Extract the [X, Y] coordinate from the center of the cell holding the provided text.  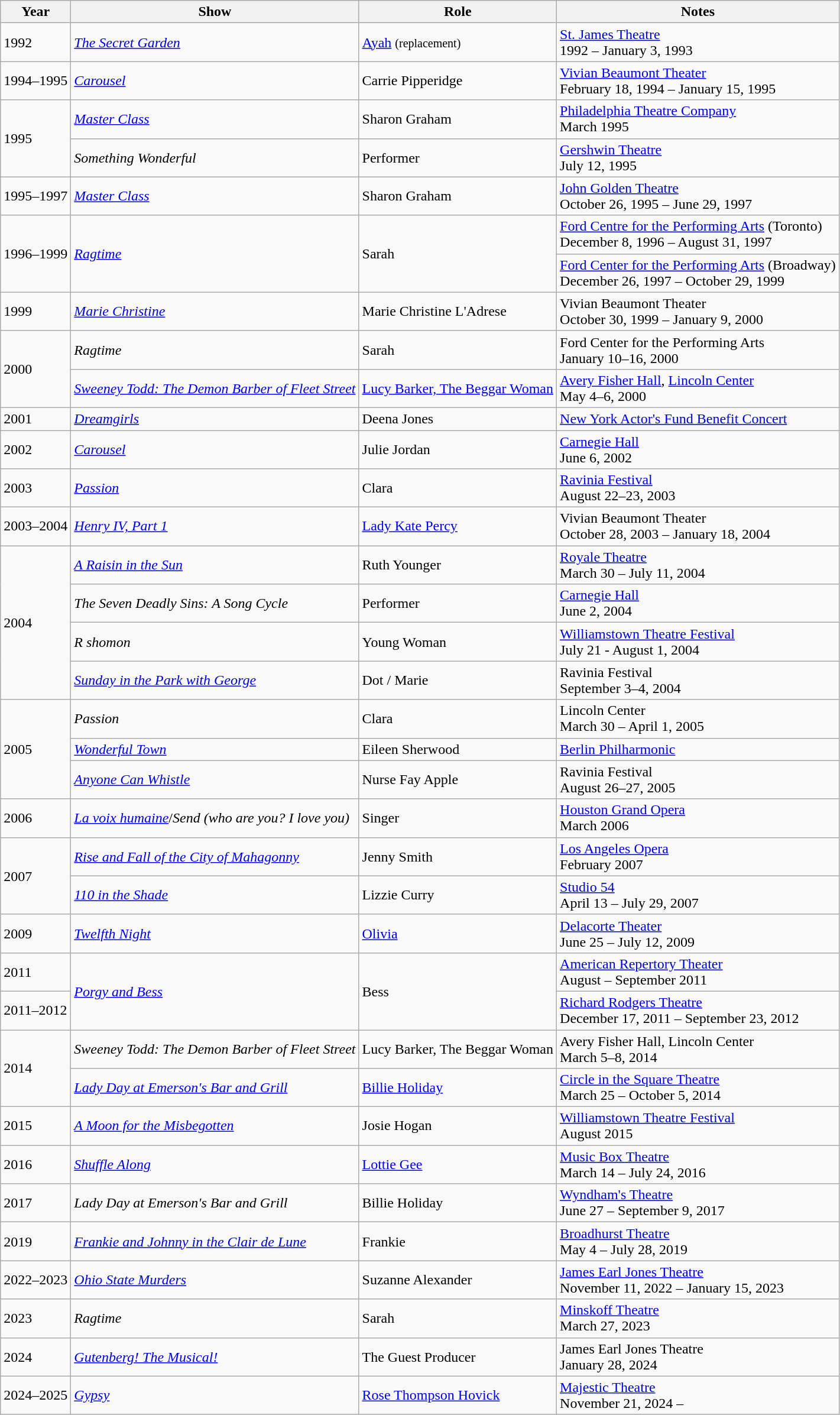
2006 [35, 818]
Majestic TheatreNovember 21, 2024 – [698, 1395]
Ravinia FestivalAugust 22–23, 2003 [698, 488]
Philadelphia Theatre Company March 1995 [698, 119]
Gutenberg! The Musical! [215, 1356]
Minskoff TheatreMarch 27, 2023 [698, 1319]
A Moon for the Misbegotten [215, 1126]
2022–2023 [35, 1280]
Porgy and Bess [215, 991]
Wyndham's TheatreJune 27 – September 9, 2017 [698, 1203]
Frankie [458, 1242]
James Earl Jones TheatreJanuary 28, 2024 [698, 1356]
2024 [35, 1356]
John Golden Theatre October 26, 1995 – June 29, 1997 [698, 196]
New York Actor's Fund Benefit Concert [698, 419]
Something Wonderful [215, 157]
Lady Kate Percy [458, 526]
James Earl Jones TheatreNovember 11, 2022 – January 15, 2023 [698, 1280]
Suzanne Alexander [458, 1280]
Vivian Beaumont Theater October 30, 1999 – January 9, 2000 [698, 311]
Gypsy [215, 1395]
Twelfth Night [215, 933]
Young Woman [458, 642]
Gershwin TheatreJuly 12, 1995 [698, 157]
1995 [35, 138]
Singer [458, 818]
2007 [35, 876]
Avery Fisher Hall, Lincoln Center May 4–6, 2000 [698, 388]
Carrie Pipperidge [458, 80]
Deena Jones [458, 419]
Rose Thompson Hovick [458, 1395]
Ford Centre for the Performing Arts (Toronto) December 8, 1996 – August 31, 1997 [698, 234]
Sunday in the Park with George [215, 680]
Lincoln CenterMarch 30 – April 1, 2005 [698, 719]
2009 [35, 933]
Lottie Gee [458, 1165]
2003–2004 [35, 526]
Dot / Marie [458, 680]
1994–1995 [35, 80]
R shomon [215, 642]
110 in the Shade [215, 895]
Julie Jordan [458, 449]
Vivian Beaumont Theater February 18, 1994 – January 15, 1995 [698, 80]
Olivia [458, 933]
1995–1997 [35, 196]
Dreamgirls [215, 419]
2001 [35, 419]
Role [458, 12]
Music Box TheatreMarch 14 – July 24, 2016 [698, 1165]
Lizzie Curry [458, 895]
Josie Hogan [458, 1126]
Ford Center for the Performing ArtsJanuary 10–16, 2000 [698, 350]
2011 [35, 972]
Los Angeles OperaFebruary 2007 [698, 856]
2003 [35, 488]
Circle in the Square TheatreMarch 25 – October 5, 2014 [698, 1088]
The Seven Deadly Sins: A Song Cycle [215, 603]
1999 [35, 311]
The Secret Garden [215, 43]
2019 [35, 1242]
Year [35, 12]
2017 [35, 1203]
2000 [35, 369]
Notes [698, 12]
Royale Theatre March 30 – July 11, 2004 [698, 565]
Show [215, 12]
Broadhurst TheatreMay 4 – July 28, 2019 [698, 1242]
Ohio State Murders [215, 1280]
Wonderful Town [215, 749]
Marie Christine L'Adrese [458, 311]
American Repertory Theater August – September 2011 [698, 972]
Rise and Fall of the City of Mahagonny [215, 856]
Williamstown Theatre Festival July 21 - August 1, 2004 [698, 642]
Carnegie Hall June 2, 2004 [698, 603]
2024–2025 [35, 1395]
Eileen Sherwood [458, 749]
A Raisin in the Sun [215, 565]
2023 [35, 1319]
Henry IV, Part 1 [215, 526]
2016 [35, 1165]
Delacorte TheaterJune 25 – July 12, 2009 [698, 933]
Carnegie HallJune 6, 2002 [698, 449]
2015 [35, 1126]
Bess [458, 991]
2005 [35, 749]
Marie Christine [215, 311]
2004 [35, 623]
The Guest Producer [458, 1356]
Nurse Fay Apple [458, 779]
Ruth Younger [458, 565]
Anyone Can Whistle [215, 779]
Ayah (replacement) [458, 43]
Houston Grand OperaMarch 2006 [698, 818]
Studio 54 April 13 – July 29, 2007 [698, 895]
St. James Theatre 1992 – January 3, 1993 [698, 43]
Ravinia Festival September 3–4, 2004 [698, 680]
Vivian Beaumont Theater October 28, 2003 – January 18, 2004 [698, 526]
Frankie and Johnny in the Clair de Lune [215, 1242]
2011–2012 [35, 1010]
Jenny Smith [458, 856]
1996–1999 [35, 254]
La voix humaine/Send (who are you? I love you) [215, 818]
1992 [35, 43]
Ravinia FestivalAugust 26–27, 2005 [698, 779]
Ford Center for the Performing Arts (Broadway)December 26, 1997 – October 29, 1999 [698, 273]
Berlin Philharmonic [698, 749]
Shuffle Along [215, 1165]
2014 [35, 1068]
Avery Fisher Hall, Lincoln Center March 5–8, 2014 [698, 1049]
Richard Rodgers Theatre December 17, 2011 – September 23, 2012 [698, 1010]
Williamstown Theatre FestivalAugust 2015 [698, 1126]
2002 [35, 449]
